Output the [X, Y] coordinate of the center of the cell containing the given text.  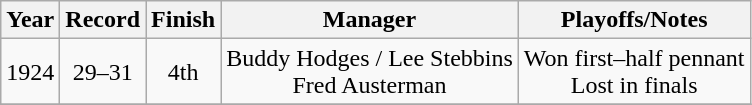
Finish [184, 20]
Year [30, 20]
Manager [370, 20]
Won first–half pennantLost in finals [634, 72]
1924 [30, 72]
Playoffs/Notes [634, 20]
Buddy Hodges / Lee Stebbins Fred Austerman [370, 72]
29–31 [103, 72]
4th [184, 72]
Record [103, 20]
